Return [X, Y] of the center of cell containing provided text 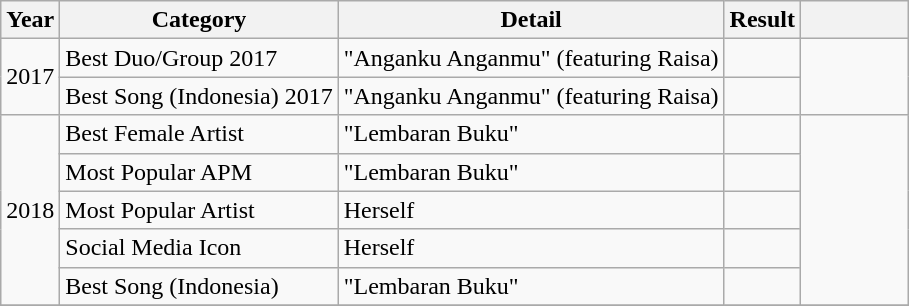
Best Female Artist [199, 134]
Best Duo/Group 2017 [199, 58]
Result [762, 20]
Most Popular APM [199, 172]
Category [199, 20]
2018 [30, 210]
Best Song (Indonesia) [199, 286]
Detail [531, 20]
2017 [30, 77]
Year [30, 20]
Most Popular Artist [199, 210]
Best Song (Indonesia) 2017 [199, 96]
Social Media Icon [199, 248]
